Output the [x, y] coordinate of the center of the cell containing the given text.  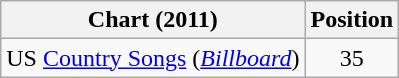
Chart (2011) [153, 20]
US Country Songs (Billboard) [153, 58]
Position [352, 20]
35 [352, 58]
